For the text-containing cell, return its midpoint in (x, y) coordinate format. 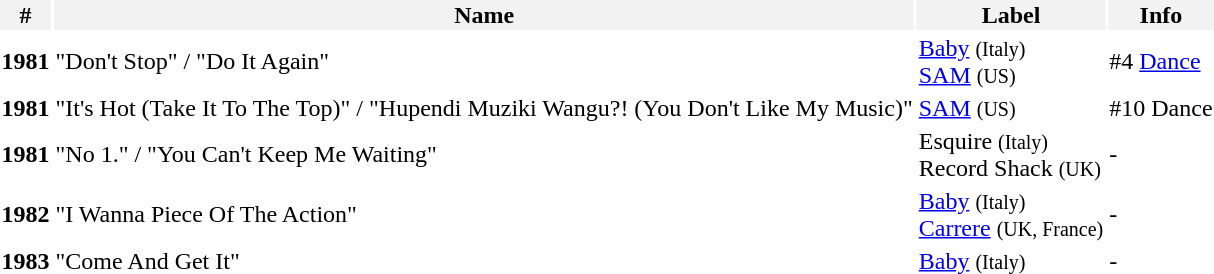
"Don't Stop" / "Do It Again" (484, 62)
Info (1161, 15)
Esquire (Italy)Record Shack (UK) (1011, 154)
#4 Dance (1161, 62)
"It's Hot (Take It To The Top)" / "Hupendi Muziki Wangu?! (You Don't Like My Music)" (484, 108)
"No 1." / "You Can't Keep Me Waiting" (484, 154)
Baby (Italy)SAM (US) (1011, 62)
"I Wanna Piece Of The Action" (484, 214)
Label (1011, 15)
Baby (Italy)Carrere (UK, France) (1011, 214)
SAM (US) (1011, 108)
Name (484, 15)
#10 Dance (1161, 108)
# (26, 15)
1982 (26, 214)
